Detect which cell encompasses the target text, then output its [x, y] center coordinate. 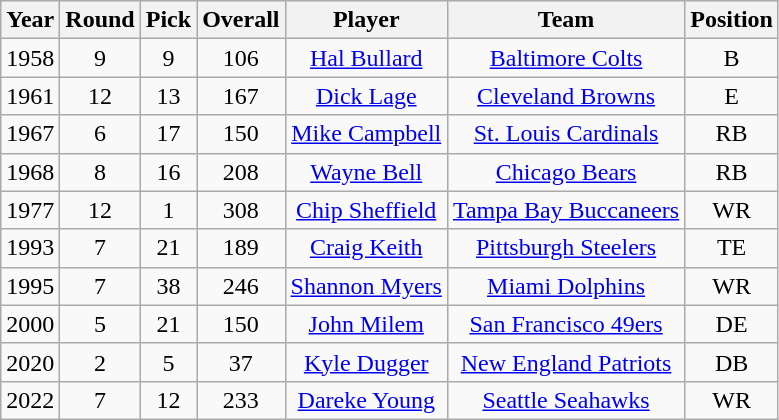
2020 [30, 362]
Pick [168, 20]
TE [732, 248]
Wayne Bell [366, 172]
Chicago Bears [566, 172]
1967 [30, 134]
Kyle Dugger [366, 362]
B [732, 58]
106 [241, 58]
Overall [241, 20]
John Milem [366, 324]
Dareke Young [366, 400]
6 [100, 134]
Shannon Myers [366, 286]
1 [168, 210]
308 [241, 210]
Baltimore Colts [566, 58]
1977 [30, 210]
Chip Sheffield [366, 210]
DB [732, 362]
Seattle Seahawks [566, 400]
1961 [30, 96]
Mike Campbell [366, 134]
16 [168, 172]
189 [241, 248]
2000 [30, 324]
Tampa Bay Buccaneers [566, 210]
2 [100, 362]
Player [366, 20]
2022 [30, 400]
Team [566, 20]
San Francisco 49ers [566, 324]
Year [30, 20]
1995 [30, 286]
1958 [30, 58]
Pittsburgh Steelers [566, 248]
Cleveland Browns [566, 96]
Position [732, 20]
E [732, 96]
Dick Lage [366, 96]
1968 [30, 172]
Miami Dolphins [566, 286]
Round [100, 20]
38 [168, 286]
Craig Keith [366, 248]
1993 [30, 248]
Hal Bullard [366, 58]
208 [241, 172]
8 [100, 172]
167 [241, 96]
37 [241, 362]
233 [241, 400]
St. Louis Cardinals [566, 134]
New England Patriots [566, 362]
DE [732, 324]
17 [168, 134]
246 [241, 286]
13 [168, 96]
